Search for the cell housing the specified text and yield its [X, Y] center coordinate. 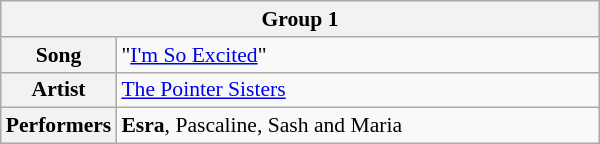
Esra, Pascaline, Sash and Maria [358, 126]
The Pointer Sisters [358, 90]
Performers [59, 126]
Song [59, 55]
"I'm So Excited" [358, 55]
Group 1 [300, 19]
Artist [59, 90]
